Provide the [X, Y] coordinate of the cell's center where the given text is located.  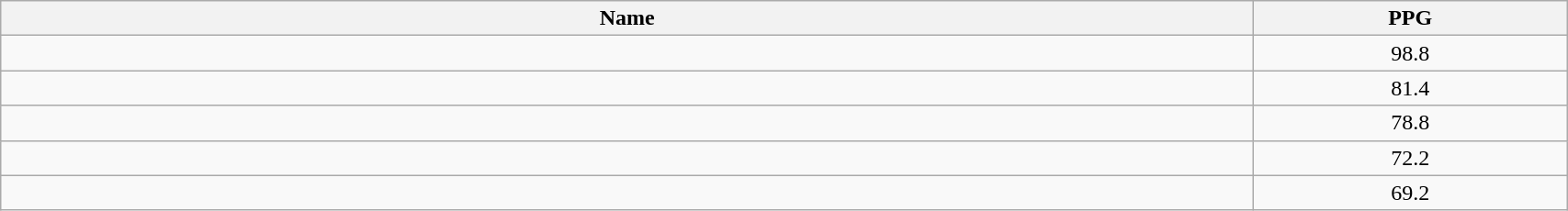
78.8 [1411, 123]
98.8 [1411, 53]
PPG [1411, 18]
69.2 [1411, 193]
Name [627, 18]
81.4 [1411, 88]
72.2 [1411, 158]
